Output the [x, y] coordinate of the center of the cell containing the given text.  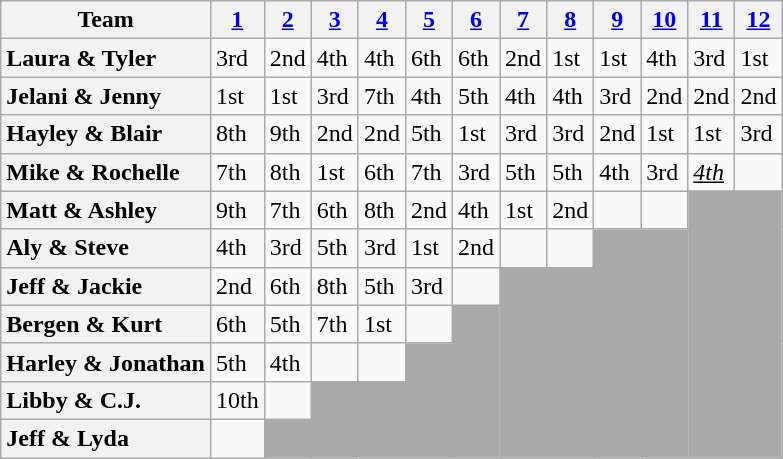
Jeff & Lyda [106, 438]
Bergen & Kurt [106, 324]
Mike & Rochelle [106, 172]
Jelani & Jenny [106, 96]
Matt & Ashley [106, 210]
8 [570, 20]
10th [237, 400]
Aly & Steve [106, 248]
Harley & Jonathan [106, 362]
6 [476, 20]
Jeff & Jackie [106, 286]
2 [288, 20]
9 [618, 20]
5 [428, 20]
Hayley & Blair [106, 134]
3 [334, 20]
1 [237, 20]
7 [524, 20]
Libby & C.J. [106, 400]
12 [758, 20]
Laura & Tyler [106, 58]
Team [106, 20]
11 [712, 20]
10 [664, 20]
4 [382, 20]
